Provide the [X, Y] coordinate of the cell's center where the given text is located.  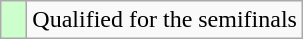
Qualified for the semifinals [165, 20]
